Identify which cell holds the provided text, then report its [x, y] central coordinate. 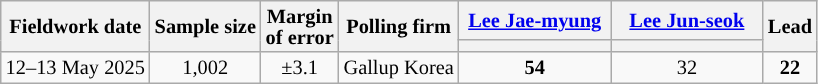
32 [687, 68]
Marginof error [300, 26]
Lead [790, 26]
12–13 May 2025 [76, 68]
22 [790, 68]
Sample size [206, 26]
1,002 [206, 68]
Lee Jun-seok [687, 20]
Polling firm [399, 26]
Fieldwork date [76, 26]
Lee Jae-myung [535, 20]
Gallup Korea [399, 68]
54 [535, 68]
±3.1 [300, 68]
